Extract the (X, Y) coordinate from the center of the cell holding the provided text.  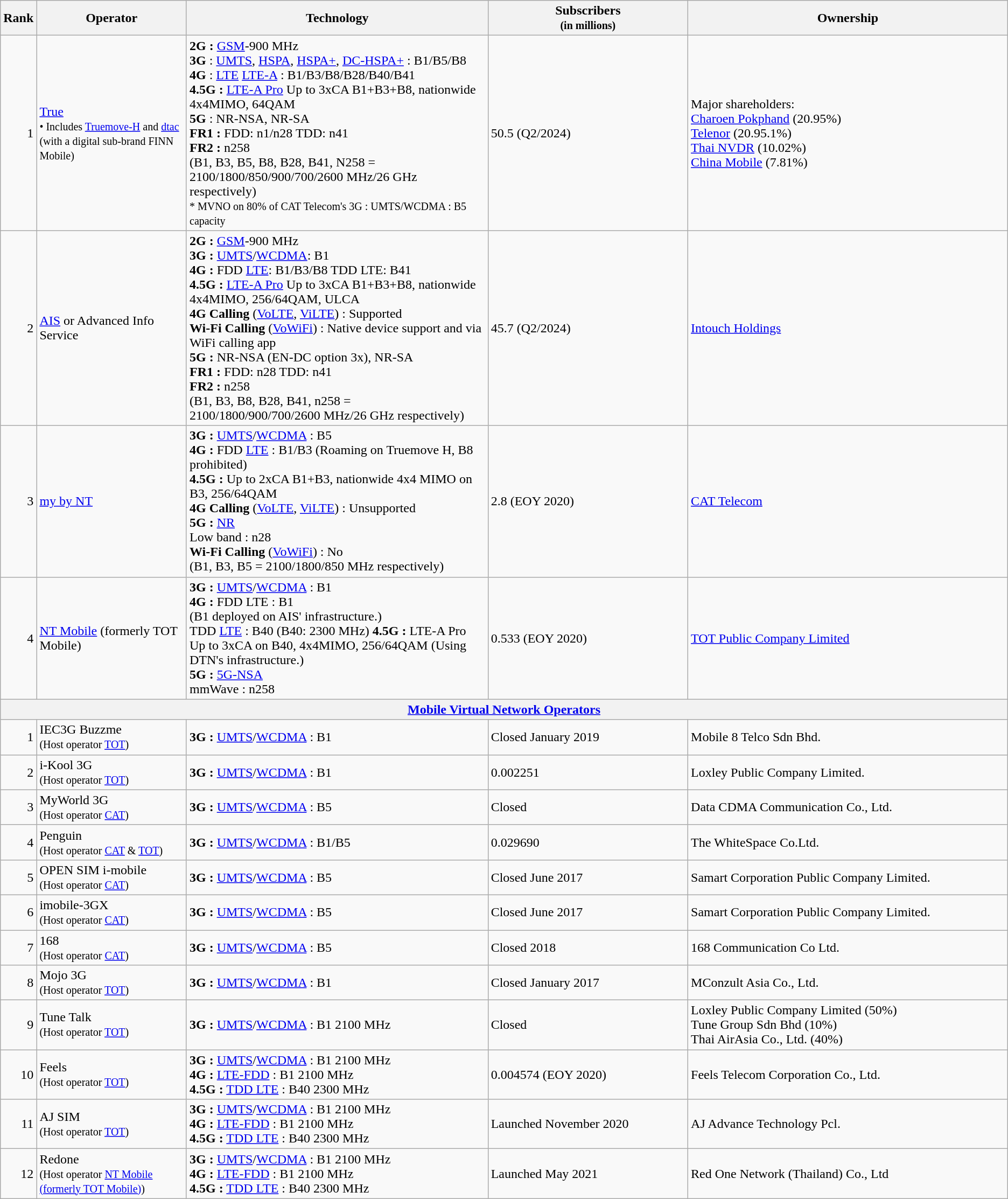
11 (18, 1124)
i-Kool 3G (Host operator TOT) (112, 772)
7 (18, 947)
Penguin (Host operator CAT & TOT) (112, 842)
NT Mobile (formerly TOT Mobile) (112, 638)
Tune Talk (Host operator TOT) (112, 1025)
50.5 (Q2/2024) (588, 133)
45.7 (Q2/2024) (588, 328)
AJ Advance Technology Pcl. (848, 1124)
Launched May 2021 (588, 1174)
Closed January 2019 (588, 737)
CAT Telecom (848, 501)
168 Communication Co Ltd. (848, 947)
OPEN SIM i-mobile (Host operator CAT) (112, 877)
Redone (Host operator NT Mobile (formerly TOT Mobile)) (112, 1174)
9 (18, 1025)
IEC3G Buzzme (Host operator TOT) (112, 737)
TOT Public Company Limited (848, 638)
3G : UMTS/WCDMA : B1 2100 MHz (337, 1025)
Intouch Holdings (848, 328)
Data CDMA Communication Co., Ltd. (848, 807)
168 (Host operator CAT) (112, 947)
0.533 (EOY 2020) (588, 638)
Subscribers(in millions) (588, 18)
AIS or Advanced Info Service (112, 328)
2.8 (EOY 2020) (588, 501)
MyWorld 3G (Host operator CAT) (112, 807)
Closed 2018 (588, 947)
0.002251 (588, 772)
The WhiteSpace Co.Ltd. (848, 842)
AJ SIM (Host operator TOT) (112, 1124)
Feels Telecom Corporation Co., Ltd. (848, 1075)
0.029690 (588, 842)
10 (18, 1075)
Loxley Public Company Limited. (848, 772)
Closed January 2017 (588, 982)
Operator (112, 18)
True • Includes Truemove-H and dtac(with a digital sub-brand FINN Mobile) (112, 133)
Loxley Public Company Limited (50%)Tune Group Sdn Bhd (10%)Thai AirAsia Co., Ltd. (40%) (848, 1025)
MConzult Asia Co., Ltd. (848, 982)
5 (18, 877)
6 (18, 912)
my by NT (112, 501)
Mobile Virtual Network Operators (504, 709)
Ownership (848, 18)
Technology (337, 18)
0.004574 (EOY 2020) (588, 1075)
Mobile 8 Telco Sdn Bhd. (848, 737)
8 (18, 982)
Rank (18, 18)
Major shareholders:Charoen Pokphand (20.95%) Telenor (20.95.1%) Thai NVDR (10.02%) China Mobile (7.81%) (848, 133)
Red One Network (Thailand) Co., Ltd (848, 1174)
Feels (Host operator TOT) (112, 1075)
Launched November 2020 (588, 1124)
imobile-3GX (Host operator CAT) (112, 912)
12 (18, 1174)
Mojo 3G (Host operator TOT) (112, 982)
3G : UMTS/WCDMA : B1/B5 (337, 842)
